Search for the cell housing the specified text and yield its (X, Y) center coordinate. 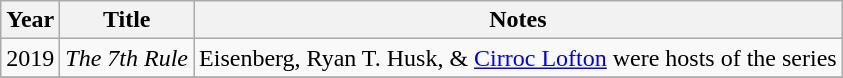
2019 (30, 58)
Year (30, 20)
The 7th Rule (127, 58)
Eisenberg, Ryan T. Husk, & Cirroc Lofton were hosts of the series (518, 58)
Notes (518, 20)
Title (127, 20)
